Locate the cell with the specified text and output its [X, Y] center coordinate. 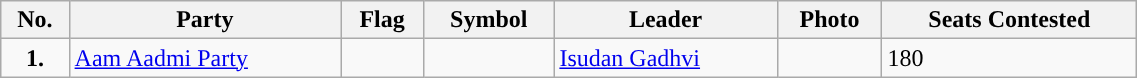
180 [1010, 58]
No. [35, 20]
Photo [830, 20]
Leader [666, 20]
Isudan Gadhvi [666, 58]
Symbol [489, 20]
Aam Aadmi Party [205, 58]
Flag [382, 20]
1. [35, 58]
Seats Contested [1010, 20]
Party [205, 20]
